Return the (X, Y) coordinate for the center point of the cell that contains the specified text.  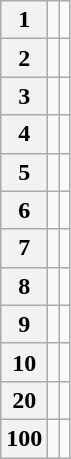
2 (24, 58)
10 (24, 362)
7 (24, 248)
100 (24, 438)
5 (24, 172)
3 (24, 96)
4 (24, 134)
6 (24, 210)
8 (24, 286)
9 (24, 324)
20 (24, 400)
1 (24, 20)
